Detect which cell encompasses the target text, then output its [x, y] center coordinate. 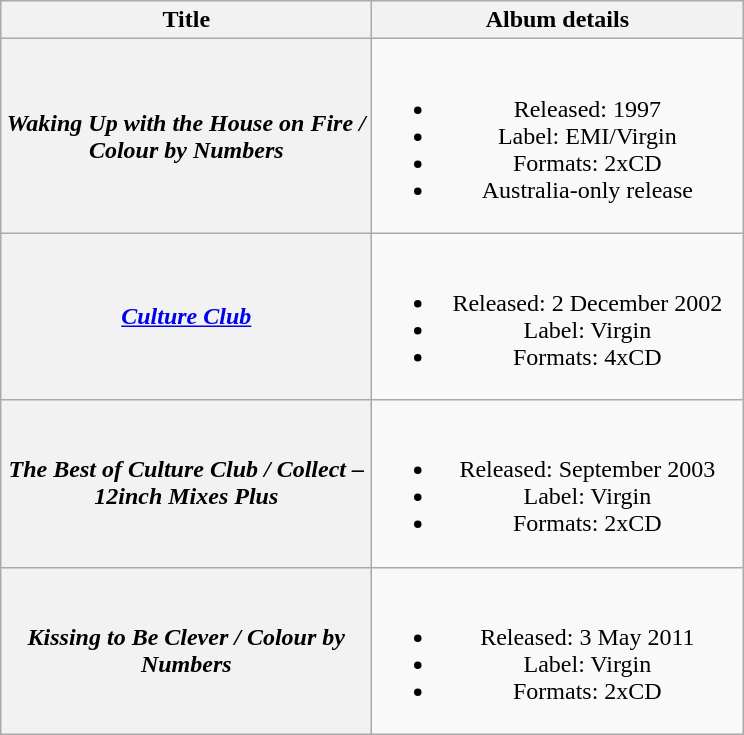
Album details [558, 20]
The Best of Culture Club / Collect – 12inch Mixes Plus [186, 484]
Released: 3 May 2011Label: VirginFormats: 2xCD [558, 650]
Culture Club [186, 316]
Kissing to Be Clever / Colour by Numbers [186, 650]
Released: 2 December 2002Label: VirginFormats: 4xCD [558, 316]
Title [186, 20]
Waking Up with the House on Fire / Colour by Numbers [186, 136]
Released: September 2003Label: VirginFormats: 2xCD [558, 484]
Released: 1997Label: EMI/VirginFormats: 2xCDAustralia-only release [558, 136]
